Find where the given text appears and provide that cell's center as [x, y] coordinate. 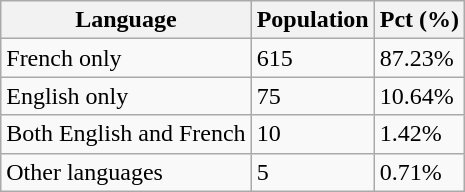
615 [312, 58]
Both English and French [126, 134]
French only [126, 58]
10.64% [419, 96]
Population [312, 20]
Pct (%) [419, 20]
Other languages [126, 172]
10 [312, 134]
87.23% [419, 58]
75 [312, 96]
1.42% [419, 134]
English only [126, 96]
5 [312, 172]
Language [126, 20]
0.71% [419, 172]
